Identify which cell holds the provided text, then report its (X, Y) central coordinate. 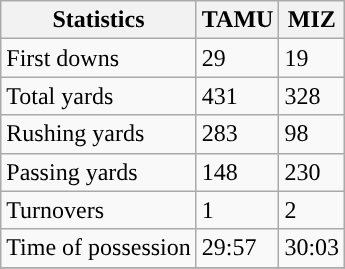
19 (312, 58)
98 (312, 134)
Time of possession (99, 248)
TAMU (238, 20)
148 (238, 172)
MIZ (312, 20)
431 (238, 96)
Passing yards (99, 172)
Rushing yards (99, 134)
328 (312, 96)
Turnovers (99, 210)
30:03 (312, 248)
29:57 (238, 248)
1 (238, 210)
283 (238, 134)
Statistics (99, 20)
29 (238, 58)
230 (312, 172)
2 (312, 210)
Total yards (99, 96)
First downs (99, 58)
